Locate the cell with the specified text and output its [x, y] center coordinate. 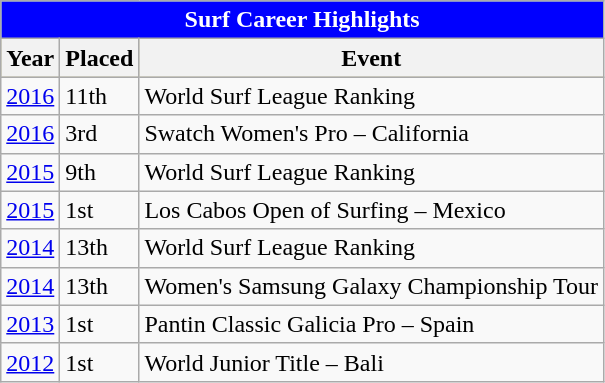
Swatch Women's Pro – California [372, 134]
Placed [100, 58]
9th [100, 172]
Women's Samsung Galaxy Championship Tour [372, 286]
2012 [30, 362]
3rd [100, 134]
Year [30, 58]
Pantin Classic Galicia Pro – Spain [372, 324]
Event [372, 58]
Surf Career Highlights [302, 20]
2013 [30, 324]
11th [100, 96]
Los Cabos Open of Surfing – Mexico [372, 210]
World Junior Title – Bali [372, 362]
